Detect which cell encompasses the target text, then output its (x, y) center coordinate. 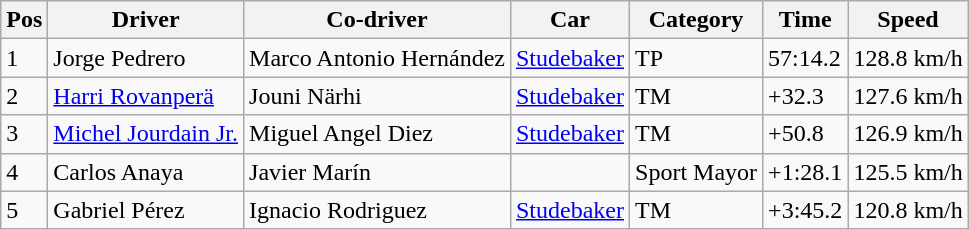
3 (24, 134)
Carlos Anaya (146, 172)
57:14.2 (806, 58)
Ignacio Rodriguez (378, 210)
125.5 km/h (908, 172)
+1:28.1 (806, 172)
Car (570, 20)
1 (24, 58)
5 (24, 210)
Jouni Närhi (378, 96)
Sport Mayor (696, 172)
+32.3 (806, 96)
Jorge Pedrero (146, 58)
Category (696, 20)
120.8 km/h (908, 210)
+3:45.2 (806, 210)
Harri Rovanperä (146, 96)
Driver (146, 20)
Javier Marín (378, 172)
TP (696, 58)
+50.8 (806, 134)
126.9 km/h (908, 134)
2 (24, 96)
127.6 km/h (908, 96)
Marco Antonio Hernández (378, 58)
Michel Jourdain Jr. (146, 134)
Co-driver (378, 20)
Time (806, 20)
128.8 km/h (908, 58)
4 (24, 172)
Speed (908, 20)
Miguel Angel Diez (378, 134)
Pos (24, 20)
Gabriel Pérez (146, 210)
